Pinpoint the cell where the given text exists, returning its (X, Y) midpoint coordinate. 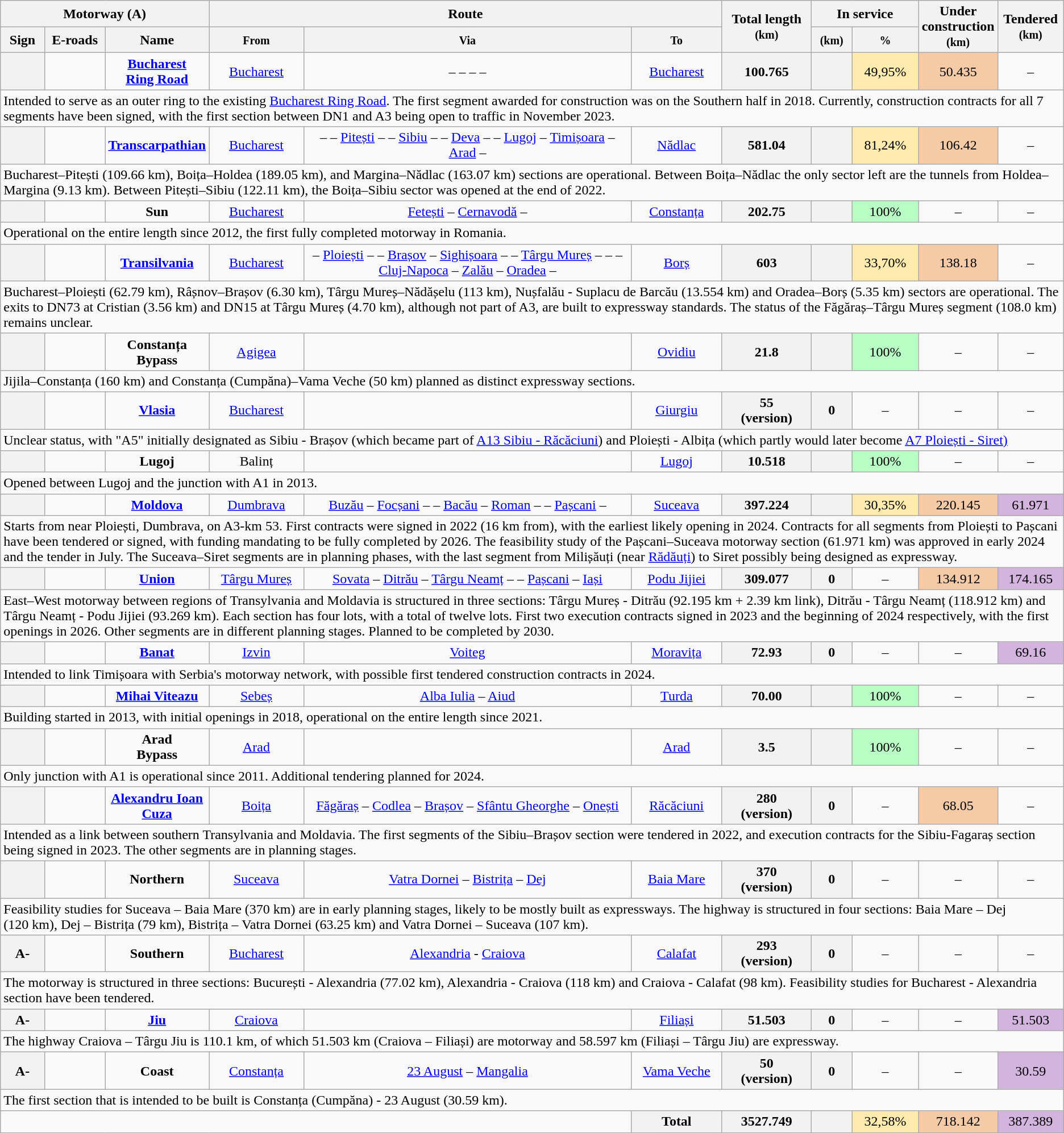
Moldova (157, 505)
Agigea (257, 351)
Opened between Lugoj and the junction with A1 in 2013. (532, 483)
Dumbrava (257, 505)
Vatra Dornei – Bistrița – Dej (468, 879)
BucharestRing Road (157, 72)
50.435 (958, 72)
Sovata – Ditrău – Târgu Neamț – – Pașcani – Iași (468, 579)
Total (676, 1122)
100.765 (766, 72)
Fetești – Cernavodă – (468, 211)
% (886, 40)
72.93 (766, 653)
30,35% (886, 505)
Sign (23, 40)
Craiova (257, 1020)
Vlasia (157, 410)
55 (version) (766, 410)
Turda (676, 696)
Banat (157, 653)
293(version) (766, 954)
– – – – (468, 72)
Total length (km) (766, 27)
The highway Craiova – Târgu Jiu is 110.1 km, of which 51.503 km (Craiova – Filiași) are motorway and 58.597 km (Filiași – Târgu Jiu) are expressway. (532, 1041)
69.16 (1030, 653)
Jiu (157, 1020)
Route (466, 14)
Balinț (257, 462)
Giurgiu (676, 410)
(km) (832, 40)
309.077 (766, 579)
Mihai Viteazu (157, 696)
30.59 (1030, 1071)
32,58% (886, 1122)
202.75 (766, 211)
– Ploiești – – Brașov – Sighișoara – – Târgu Mureș – – – Cluj-Napoca – Zalău – Oradea – (468, 263)
Nădlac (676, 146)
– – Pitești – – Sibiu – – Deva – – Lugoj – Timișoara – Arad – (468, 146)
70.00 (766, 696)
Făgăraș – Codlea – Brașov – Sfântu Gheorghe – Onești (468, 805)
Ovidiu (676, 351)
Name (157, 40)
Intended to link Timișoara with Serbia's motorway network, with possible first tendered construction contracts in 2024. (532, 674)
Baia Mare (676, 879)
Podu Jijiei (676, 579)
61.971 (1030, 505)
Moravița (676, 653)
138.18 (958, 263)
Coast (157, 1071)
Operational on the entire length since 2012, the first fully completed motorway in Romania. (532, 233)
Alexandria - Craiova (468, 954)
Transilvania (157, 263)
81,24% (886, 146)
Borș (676, 263)
Northern (157, 879)
Alexandru Ioan Cuza (157, 805)
Boița (257, 805)
Jijila–Constanța (160 km) and Constanța (Cumpăna)–Vama Veche (50 km) planned as distinct expressway sections. (532, 381)
Alba Iulia – Aiud (468, 696)
Filiași (676, 1020)
134.912 (958, 579)
10.518 (766, 462)
Via (468, 40)
Izvin (257, 653)
220.145 (958, 505)
23 August – Mangalia (468, 1071)
68.05 (958, 805)
50 (version) (766, 1071)
Buzău – Focșani – – Bacău – Roman – – Pașcani – (468, 505)
ConstanțaBypass (157, 351)
Vama Veche (676, 1071)
From (257, 40)
In service (865, 14)
581.04 (766, 146)
33,70% (886, 263)
Union (157, 579)
Transcarpathian (157, 146)
Sebeș (257, 696)
3527.749 (766, 1122)
Motorway (A) (105, 14)
The first section that is intended to be built is Constanța (Cumpăna) - 23 August (30.59 km). (532, 1100)
Under construction (km) (958, 27)
Voiteg (468, 653)
AradBypass (157, 747)
Răcăciuni (676, 805)
To (676, 40)
Calafat (676, 954)
Tendered (km) (1030, 27)
Building started in 2013, with initial openings in 2018, operational on the entire length since 2021. (532, 717)
280(version) (766, 805)
603 (766, 263)
Târgu Mureș (257, 579)
387.389 (1030, 1122)
Sun (157, 211)
397.224 (766, 505)
49,95% (886, 72)
Only junction with A1 is operational since 2011. Additional tendering planned for 2024. (532, 776)
E-roads (75, 40)
106.42 (958, 146)
718.142 (958, 1122)
3.5 (766, 747)
Southern (157, 954)
370(version) (766, 879)
174.165 (1030, 579)
21.8 (766, 351)
